Identify which cell holds the provided text, then report its [X, Y] central coordinate. 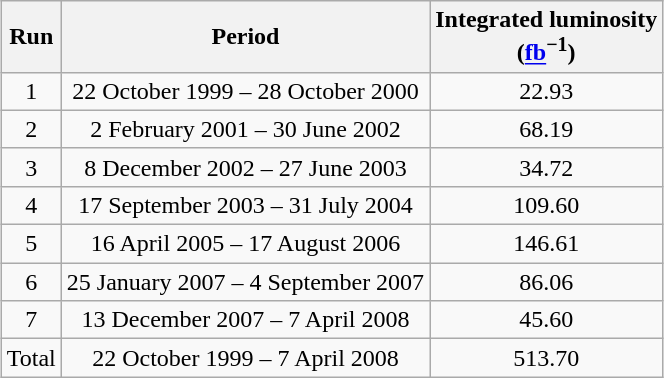
146.61 [546, 244]
7 [31, 320]
45.60 [546, 320]
Run [31, 37]
86.06 [546, 282]
Total [31, 358]
22 October 1999 – 7 April 2008 [245, 358]
2 February 2001 – 30 June 2002 [245, 129]
513.70 [546, 358]
Integrated luminosity(fb−1) [546, 37]
22.93 [546, 91]
34.72 [546, 167]
109.60 [546, 205]
1 [31, 91]
6 [31, 282]
16 April 2005 – 17 August 2006 [245, 244]
5 [31, 244]
3 [31, 167]
4 [31, 205]
2 [31, 129]
Period [245, 37]
25 January 2007 – 4 September 2007 [245, 282]
8 December 2002 – 27 June 2003 [245, 167]
13 December 2007 – 7 April 2008 [245, 320]
22 October 1999 – 28 October 2000 [245, 91]
68.19 [546, 129]
17 September 2003 – 31 July 2004 [245, 205]
